Capture the cell that displays the provided text and extract its [X, Y] central coordinate. 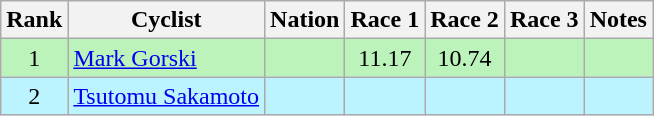
Race 1 [385, 20]
10.74 [465, 58]
Cyclist [166, 20]
Mark Gorski [166, 58]
Race 2 [465, 20]
Race 3 [544, 20]
Nation [305, 20]
Rank [34, 20]
11.17 [385, 58]
1 [34, 58]
2 [34, 96]
Notes [618, 20]
Tsutomu Sakamoto [166, 96]
